From the cell containing the given text, extract its center point as (x, y) coordinate. 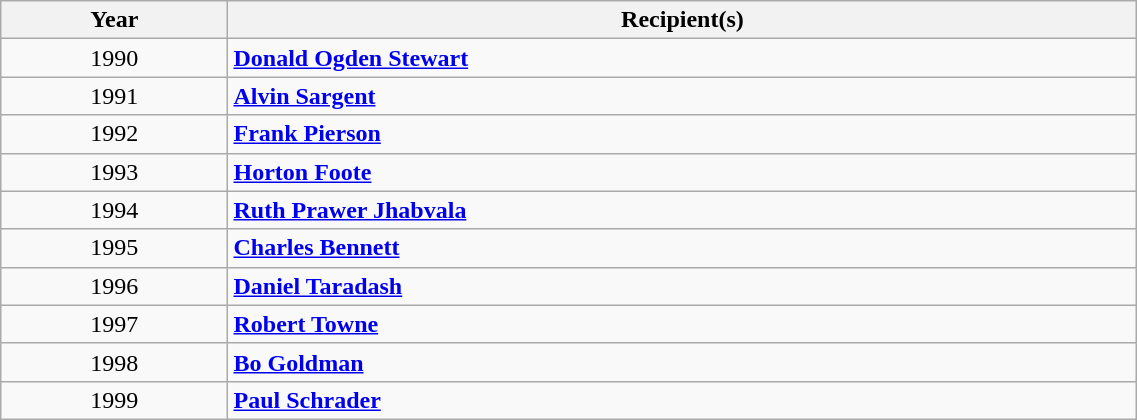
1990 (114, 58)
1993 (114, 172)
Bo Goldman (682, 362)
Recipient(s) (682, 20)
1998 (114, 362)
1991 (114, 96)
Year (114, 20)
Horton Foote (682, 172)
1999 (114, 400)
1997 (114, 324)
Donald Ogden Stewart (682, 58)
1996 (114, 286)
Alvin Sargent (682, 96)
1995 (114, 248)
1992 (114, 134)
1994 (114, 210)
Daniel Taradash (682, 286)
Charles Bennett (682, 248)
Robert Towne (682, 324)
Frank Pierson (682, 134)
Ruth Prawer Jhabvala (682, 210)
Paul Schrader (682, 400)
